Capture the cell that displays the provided text and extract its [X, Y] central coordinate. 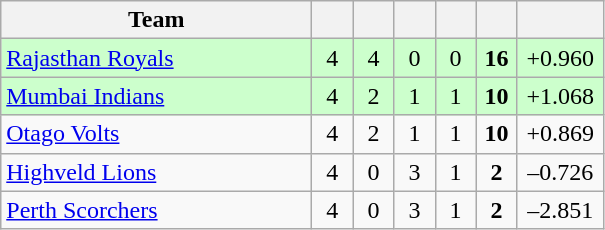
Otago Volts [156, 134]
–0.726 [560, 172]
–2.851 [560, 210]
Team [156, 20]
16 [496, 58]
Mumbai Indians [156, 96]
Perth Scorchers [156, 210]
Rajasthan Royals [156, 58]
+0.869 [560, 134]
+0.960 [560, 58]
Highveld Lions [156, 172]
+1.068 [560, 96]
